Search for the cell housing the specified text and yield its [x, y] center coordinate. 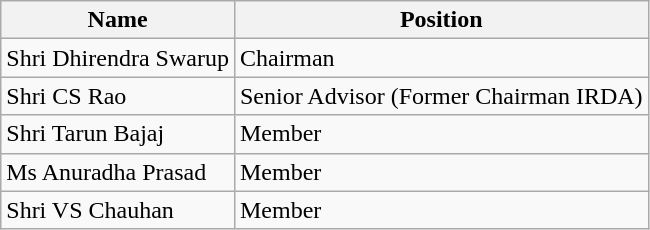
Senior Advisor (Former Chairman IRDA) [441, 96]
Ms Anuradha Prasad [118, 172]
Shri VS Chauhan [118, 210]
Shri Tarun Bajaj [118, 134]
Chairman [441, 58]
Shri CS Rao [118, 96]
Name [118, 20]
Shri Dhirendra Swarup [118, 58]
Position [441, 20]
